Return the (x, y) coordinate for the center point of the cell that contains the specified text.  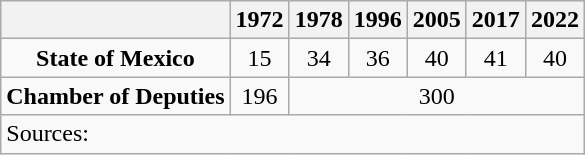
Chamber of Deputies (116, 96)
36 (378, 58)
2022 (554, 20)
1972 (260, 20)
2017 (496, 20)
State of Mexico (116, 58)
34 (318, 58)
300 (436, 96)
Sources: (293, 134)
41 (496, 58)
15 (260, 58)
1996 (378, 20)
2005 (436, 20)
1978 (318, 20)
196 (260, 96)
